From the cell containing the given text, extract its center point as (X, Y) coordinate. 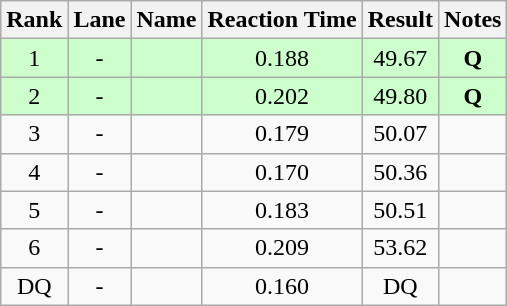
0.183 (282, 210)
0.188 (282, 58)
Reaction Time (282, 20)
Result (400, 20)
50.07 (400, 134)
3 (34, 134)
0.209 (282, 248)
Name (166, 20)
Rank (34, 20)
6 (34, 248)
50.51 (400, 210)
49.80 (400, 96)
1 (34, 58)
5 (34, 210)
Notes (473, 20)
Lane (100, 20)
50.36 (400, 172)
0.170 (282, 172)
0.202 (282, 96)
4 (34, 172)
2 (34, 96)
53.62 (400, 248)
49.67 (400, 58)
0.160 (282, 286)
0.179 (282, 134)
